Scan for the cell matching the given text and deliver its (X, Y) coordinate at center. 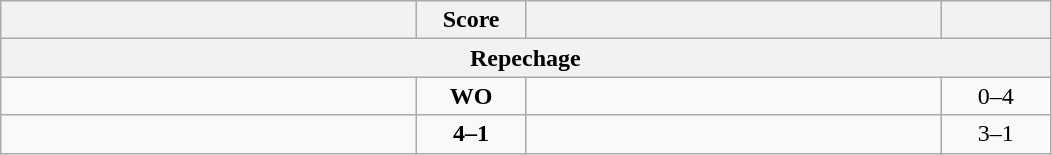
Repechage (526, 58)
0–4 (996, 96)
Score (472, 20)
3–1 (996, 134)
WO (472, 96)
4–1 (472, 134)
